Pinpoint the cell where the given text exists, returning its (X, Y) midpoint coordinate. 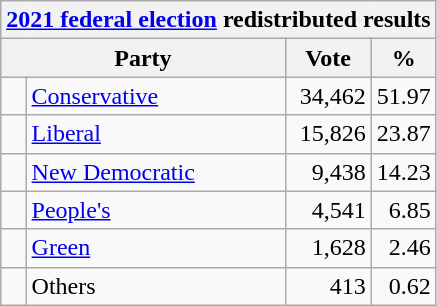
0.62 (404, 286)
9,438 (328, 172)
4,541 (328, 210)
6.85 (404, 210)
413 (328, 286)
23.87 (404, 134)
Party (143, 58)
34,462 (328, 96)
2021 federal election redistributed results (218, 20)
Vote (328, 58)
15,826 (328, 134)
2.46 (404, 248)
Green (156, 248)
Conservative (156, 96)
Liberal (156, 134)
51.97 (404, 96)
% (404, 58)
People's (156, 210)
Others (156, 286)
New Democratic (156, 172)
1,628 (328, 248)
14.23 (404, 172)
